Locate the cell with the specified text and output its [x, y] center coordinate. 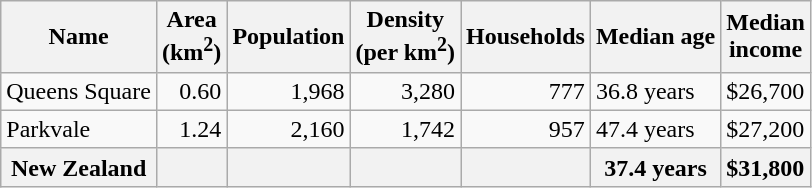
Name [79, 37]
777 [526, 91]
47.4 years [655, 129]
$26,700 [766, 91]
New Zealand [79, 167]
37.4 years [655, 167]
Parkvale [79, 129]
1.24 [191, 129]
0.60 [191, 91]
Median age [655, 37]
Population [288, 37]
$27,200 [766, 129]
Households [526, 37]
2,160 [288, 129]
Density(per km2) [406, 37]
Medianincome [766, 37]
1,968 [288, 91]
$31,800 [766, 167]
Queens Square [79, 91]
957 [526, 129]
36.8 years [655, 91]
1,742 [406, 129]
Area(km2) [191, 37]
3,280 [406, 91]
